Extract the (x, y) coordinate from the center of the cell holding the provided text.  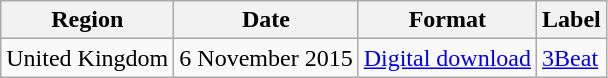
Label (572, 20)
Date (266, 20)
6 November 2015 (266, 58)
Format (447, 20)
Digital download (447, 58)
Region (88, 20)
United Kingdom (88, 58)
3Beat (572, 58)
